Detect which cell encompasses the target text, then output its (x, y) center coordinate. 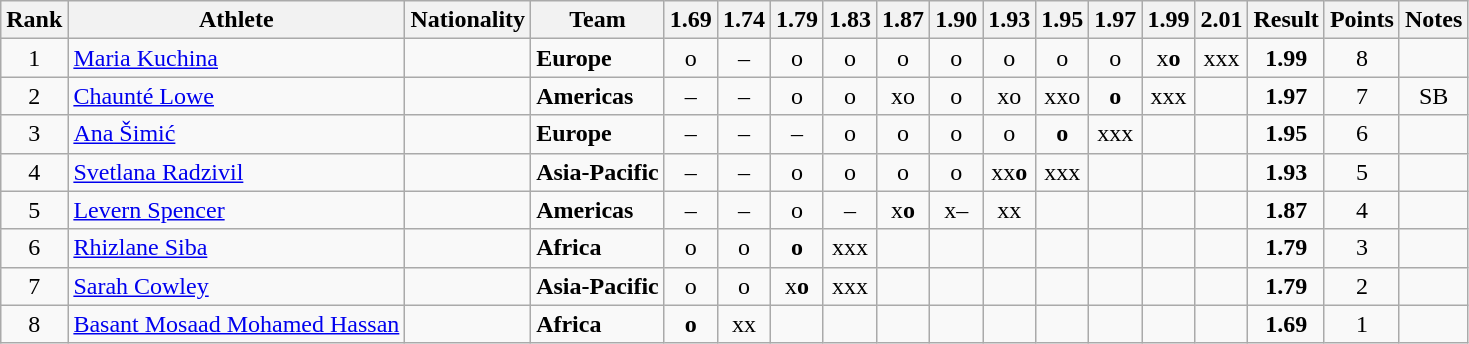
Chaunté Lowe (236, 96)
Athlete (236, 20)
Levern Spencer (236, 210)
1.74 (744, 20)
Points (1362, 20)
Ana Šimić (236, 134)
Svetlana Radzivil (236, 172)
Sarah Cowley (236, 286)
x– (956, 210)
Basant Mosaad Mohamed Hassan (236, 324)
1.83 (850, 20)
Nationality (468, 20)
1.90 (956, 20)
Rank (34, 20)
SB (1433, 96)
Team (598, 20)
Result (1286, 20)
Rhizlane Siba (236, 248)
Maria Kuchina (236, 58)
2.01 (1222, 20)
Notes (1433, 20)
